Return (X, Y) of the center of cell containing provided text 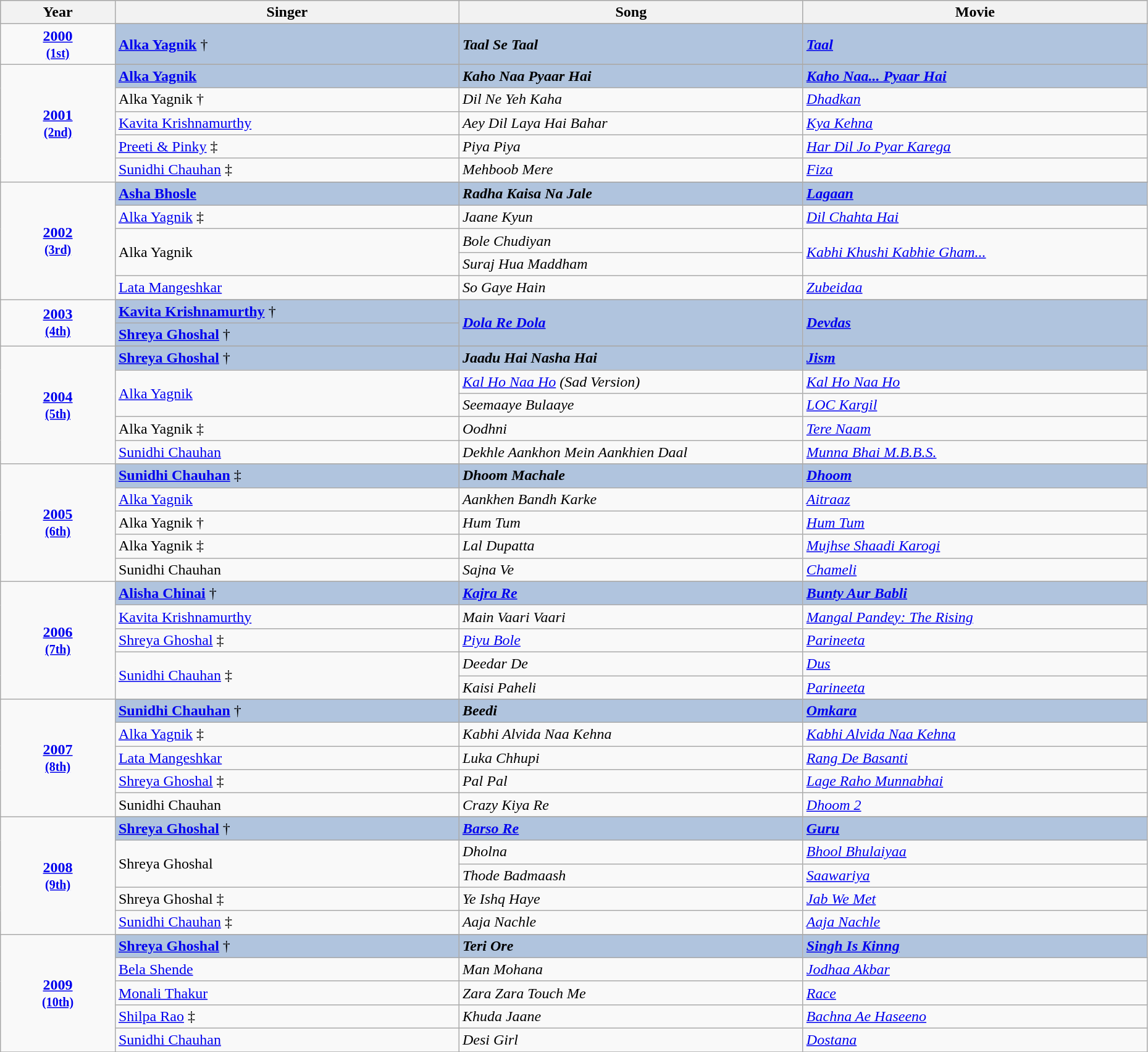
Bunty Aur Babli (974, 593)
Dostana (974, 1040)
Taal (974, 44)
Jab We Met (974, 899)
LOC Kargil (974, 405)
Song (631, 12)
2009(10th) (58, 993)
Kaho Naa Pyaar Hai (631, 76)
2003(4th) (58, 322)
2000(1st) (58, 44)
Sajna Ve (631, 570)
Kaho Naa... Pyaar Hai (974, 76)
Oodhni (631, 429)
Monali Thakur (287, 993)
Mangal Pandey: The Rising (974, 616)
Dhoom (974, 476)
2005(6th) (58, 523)
Race (974, 993)
Man Mohana (631, 969)
Munna Bhai M.B.B.S. (974, 452)
Shreya Ghoshal (287, 864)
Alisha Chinai † (287, 593)
Lal Dupatta (631, 546)
2002(3rd) (58, 240)
Teri Ore (631, 946)
Har Dil Jo Pyar Karega (974, 146)
Dekhle Aankhon Mein Aankhien Daal (631, 452)
Pal Pal (631, 781)
Dil Chahta Hai (974, 217)
Bhool Bhulaiyaa (974, 852)
Mujhse Shaadi Karogi (974, 546)
Shilpa Rao ‡ (287, 1016)
Sunidhi Chauhan † (287, 711)
Asha Bhosle (287, 193)
2001(2nd) (58, 123)
Dhoom 2 (974, 805)
Mehboob Mere (631, 170)
2007(8th) (58, 758)
Saawariya (974, 875)
Rang De Basanti (974, 758)
Preeti & Pinky ‡ (287, 146)
Dus (974, 663)
2008(9th) (58, 875)
Kaisi Paheli (631, 688)
Aankhen Bandh Karke (631, 499)
Tere Naam (974, 429)
Dola Re Dola (631, 322)
Dil Ne Yeh Kaha (631, 99)
2006(7th) (58, 640)
Luka Chhupi (631, 758)
Beedi (631, 711)
Bole Chudiyan (631, 240)
Guru (974, 828)
Barso Re (631, 828)
Chameli (974, 570)
So Gaye Hain (631, 287)
Lage Raho Munnabhai (974, 781)
Bachna Ae Haseeno (974, 1016)
Dhoom Machale (631, 476)
Kabhi Khushi Kabhie Gham... (974, 252)
Aey Dil Laya Hai Bahar (631, 123)
Deedar De (631, 663)
Ye Ishq Haye (631, 899)
Jodhaa Akbar (974, 969)
Desi Girl (631, 1040)
Thode Badmaash (631, 875)
Singer (287, 12)
Taal Se Taal (631, 44)
Kajra Re (631, 593)
Bela Shende (287, 969)
Dhadkan (974, 99)
Crazy Kiya Re (631, 805)
Fiza (974, 170)
Aitraaz (974, 499)
Kavita Krishnamurthy † (287, 311)
Piyu Bole (631, 640)
Lagaan (974, 193)
Zara Zara Touch Me (631, 993)
Singh Is Kinng (974, 946)
Zubeidaa (974, 287)
Dholna (631, 852)
Jaane Kyun (631, 217)
Main Vaari Vaari (631, 616)
Seemaaye Bulaaye (631, 405)
Omkara (974, 711)
Suraj Hua Maddham (631, 264)
Kal Ho Naa Ho (974, 382)
Kya Kehna (974, 123)
Piya Piya (631, 146)
Devdas (974, 322)
Movie (974, 12)
2004(5th) (58, 405)
Khuda Jaane (631, 1016)
Year (58, 12)
Kal Ho Naa Ho (Sad Version) (631, 382)
Jaadu Hai Nasha Hai (631, 358)
Radha Kaisa Na Jale (631, 193)
Jism (974, 358)
